Detect which cell encompasses the target text, then output its (X, Y) center coordinate. 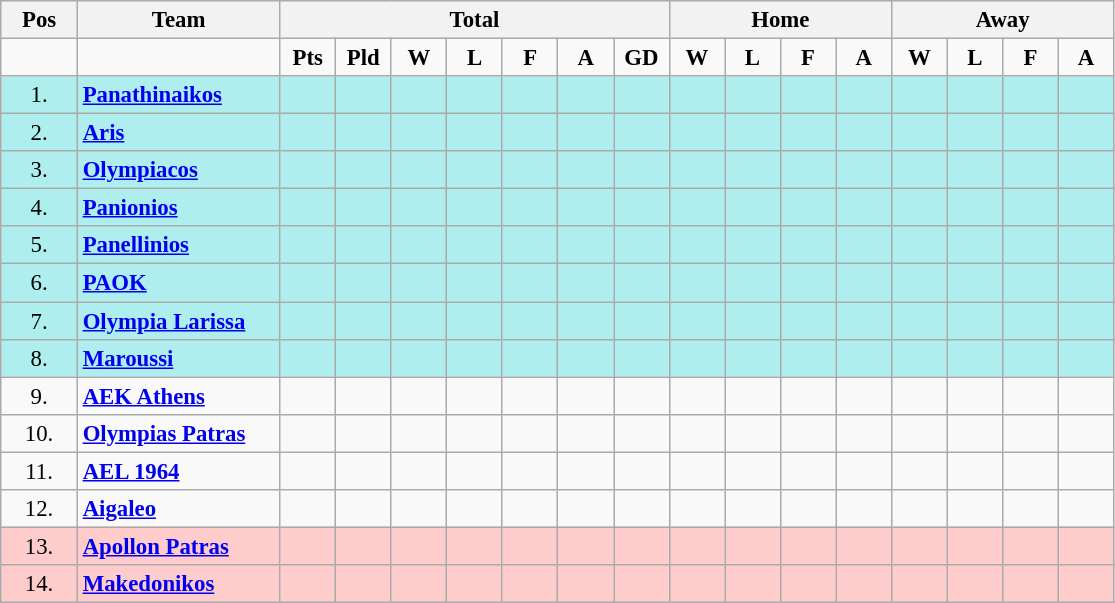
14. (40, 584)
GD (642, 58)
Apollon Patras (178, 546)
4. (40, 208)
8. (40, 358)
5. (40, 245)
Home (780, 20)
7. (40, 321)
6. (40, 283)
PAOK (178, 283)
Pts (308, 58)
Panellinios (178, 245)
Maroussi (178, 358)
Olympiacos (178, 170)
Pos (40, 20)
3. (40, 170)
AEK Athens (178, 396)
13. (40, 546)
Panathinaikos (178, 95)
AEL 1964 (178, 471)
Makedonikos (178, 584)
10. (40, 433)
Pld (364, 58)
2. (40, 133)
9. (40, 396)
Panionios (178, 208)
Aigaleo (178, 509)
Olympia Larissa (178, 321)
Olympias Patras (178, 433)
Aris (178, 133)
12. (40, 509)
11. (40, 471)
Team (178, 20)
Away (1002, 20)
Total (474, 20)
1. (40, 95)
